Extract the [x, y] coordinate from the center of the cell holding the provided text.  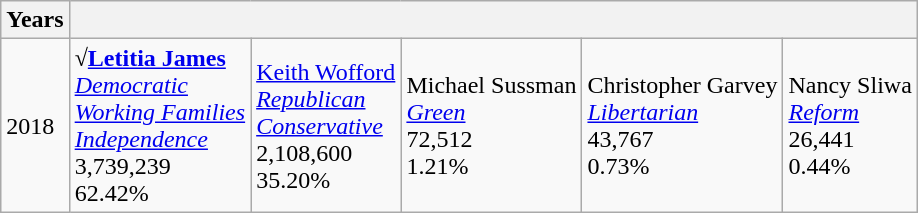
Years [35, 20]
Michael SussmanGreen72,5121.21% [492, 126]
Keith WoffordRepublicanConservative2,108,60035.20% [326, 126]
Christopher GarveyLibertarian43,7670.73% [682, 126]
√Letitia JamesDemocraticWorking FamiliesIndependence3,739,23962.42% [160, 126]
2018 [35, 126]
Nancy SliwaReform26,4410.44% [850, 126]
